Output the [X, Y] coordinate of the center of the cell containing the given text.  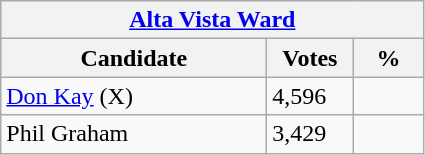
Candidate [134, 58]
Don Kay (X) [134, 96]
Phil Graham [134, 134]
Votes [310, 58]
% [388, 58]
4,596 [310, 96]
3,429 [310, 134]
Alta Vista Ward [212, 20]
